Return the (x, y) coordinate for the center point of the cell that contains the specified text.  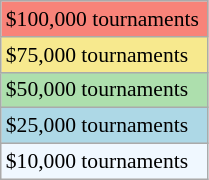
$50,000 tournaments (104, 90)
$10,000 tournaments (104, 162)
$25,000 tournaments (104, 126)
$100,000 tournaments (104, 19)
$75,000 tournaments (104, 55)
